Pinpoint the cell where the given text exists, returning its (X, Y) midpoint coordinate. 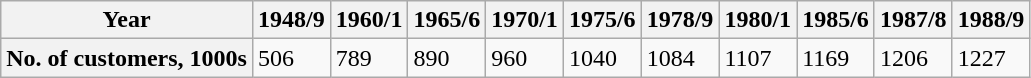
1169 (836, 58)
No. of customers, 1000s (127, 58)
1084 (680, 58)
1040 (602, 58)
1985/6 (836, 20)
1107 (758, 58)
506 (291, 58)
890 (447, 58)
789 (369, 58)
1965/6 (447, 20)
1206 (913, 58)
1987/8 (913, 20)
1988/9 (991, 20)
Year (127, 20)
960 (525, 58)
1970/1 (525, 20)
1980/1 (758, 20)
1960/1 (369, 20)
1978/9 (680, 20)
1948/9 (291, 20)
1975/6 (602, 20)
1227 (991, 58)
